Detect which cell encompasses the target text, then output its (x, y) center coordinate. 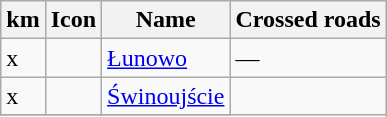
Icon (73, 20)
Crossed roads (308, 20)
Name (166, 20)
Łunowo (166, 58)
— (308, 58)
Świnoujście (166, 96)
km (23, 20)
